Locate the cell with the specified text and output its (X, Y) center coordinate. 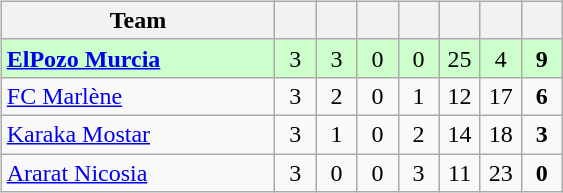
Team (138, 20)
23 (500, 173)
FC Marlène (138, 96)
12 (460, 96)
11 (460, 173)
6 (542, 96)
18 (500, 134)
Karaka Mostar (138, 134)
Ararat Nicosia (138, 173)
ElPozo Murcia (138, 58)
9 (542, 58)
25 (460, 58)
17 (500, 96)
4 (500, 58)
14 (460, 134)
